Provide the [x, y] coordinate of the cell's center where the given text is located.  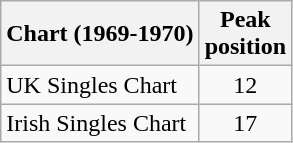
17 [245, 123]
Peakposition [245, 34]
12 [245, 85]
Chart (1969-1970) [100, 34]
Irish Singles Chart [100, 123]
UK Singles Chart [100, 85]
